Pinpoint the cell where the given text exists, returning its [x, y] midpoint coordinate. 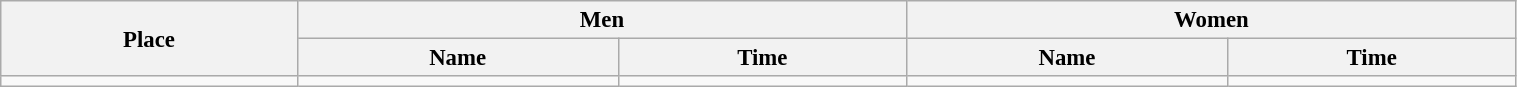
Men [602, 20]
Place [150, 38]
Women [1212, 20]
